Detect which cell encompasses the target text, then output its [X, Y] center coordinate. 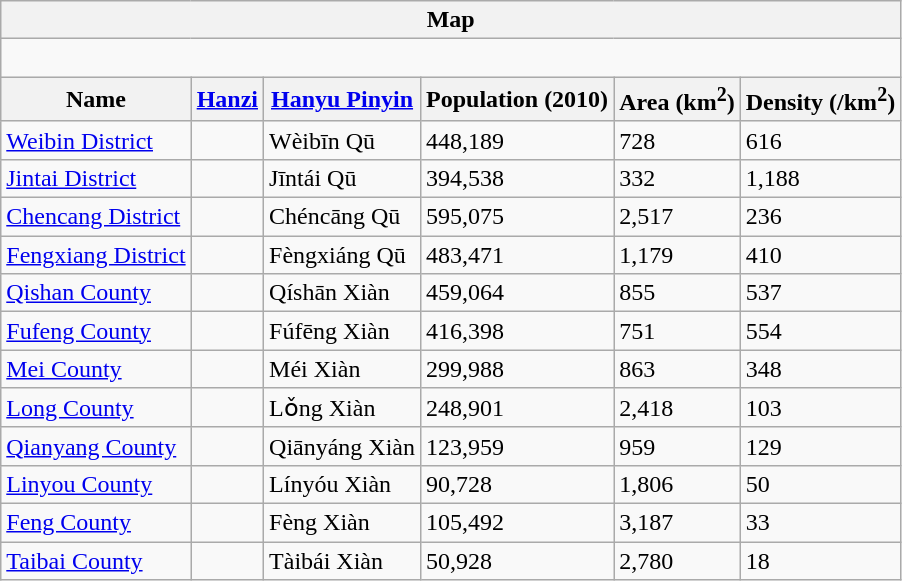
123,959 [518, 446]
Qíshān Xiàn [342, 293]
Qiānyáng Xiàn [342, 446]
483,471 [518, 255]
50 [820, 484]
Linyou County [96, 484]
332 [678, 178]
Name [96, 100]
537 [820, 293]
Weibin District [96, 140]
129 [820, 446]
Tàibái Xiàn [342, 561]
Chencang District [96, 217]
394,538 [518, 178]
855 [678, 293]
Qianyang County [96, 446]
1,188 [820, 178]
459,064 [518, 293]
2,418 [678, 408]
348 [820, 369]
Línyóu Xiàn [342, 484]
236 [820, 217]
Fúfēng Xiàn [342, 331]
18 [820, 561]
448,189 [518, 140]
299,988 [518, 369]
Map [451, 20]
1,179 [678, 255]
416,398 [518, 331]
1,806 [678, 484]
554 [820, 331]
Long County [96, 408]
33 [820, 523]
Area (km2) [678, 100]
2,780 [678, 561]
959 [678, 446]
Fengxiang District [96, 255]
Population (2010) [518, 100]
105,492 [518, 523]
Taibai County [96, 561]
Mei County [96, 369]
Fèngxiáng Qū [342, 255]
Density (/km2) [820, 100]
Qishan County [96, 293]
Lǒng Xiàn [342, 408]
Fufeng County [96, 331]
410 [820, 255]
Feng County [96, 523]
Hanzi [227, 100]
248,901 [518, 408]
50,928 [518, 561]
103 [820, 408]
863 [678, 369]
3,187 [678, 523]
728 [678, 140]
Jīntái Qū [342, 178]
90,728 [518, 484]
Chéncāng Qū [342, 217]
Méi Xiàn [342, 369]
Fèng Xiàn [342, 523]
Hanyu Pinyin [342, 100]
2,517 [678, 217]
Jintai District [96, 178]
595,075 [518, 217]
616 [820, 140]
Wèibīn Qū [342, 140]
751 [678, 331]
